Search for the cell housing the specified text and yield its (X, Y) center coordinate. 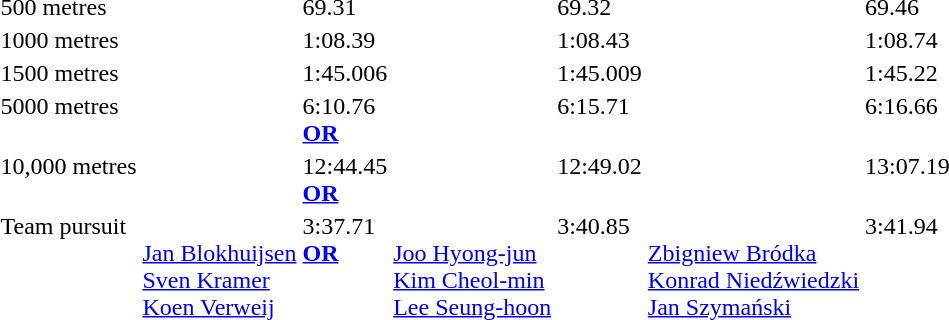
12:49.02 (600, 180)
1:08.39 (345, 40)
6:15.71 (600, 120)
1:08.43 (600, 40)
1:45.009 (600, 73)
12:44.45OR (345, 180)
6:10.76OR (345, 120)
1:45.006 (345, 73)
